Determine the (x, y) coordinate at the center of the cell enclosing the given text.  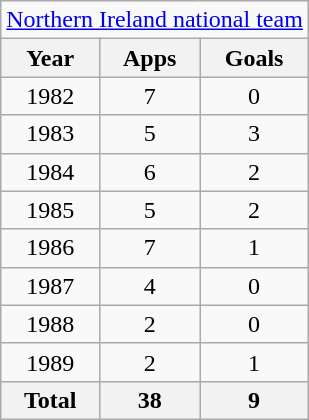
1989 (50, 362)
1986 (50, 248)
1988 (50, 324)
1985 (50, 210)
1987 (50, 286)
4 (150, 286)
1982 (50, 96)
6 (150, 172)
Goals (254, 58)
9 (254, 400)
3 (254, 134)
Total (50, 400)
38 (150, 400)
1983 (50, 134)
1984 (50, 172)
Year (50, 58)
Northern Ireland national team (155, 20)
Apps (150, 58)
